Determine the (X, Y) coordinate at the center of the cell enclosing the given text.  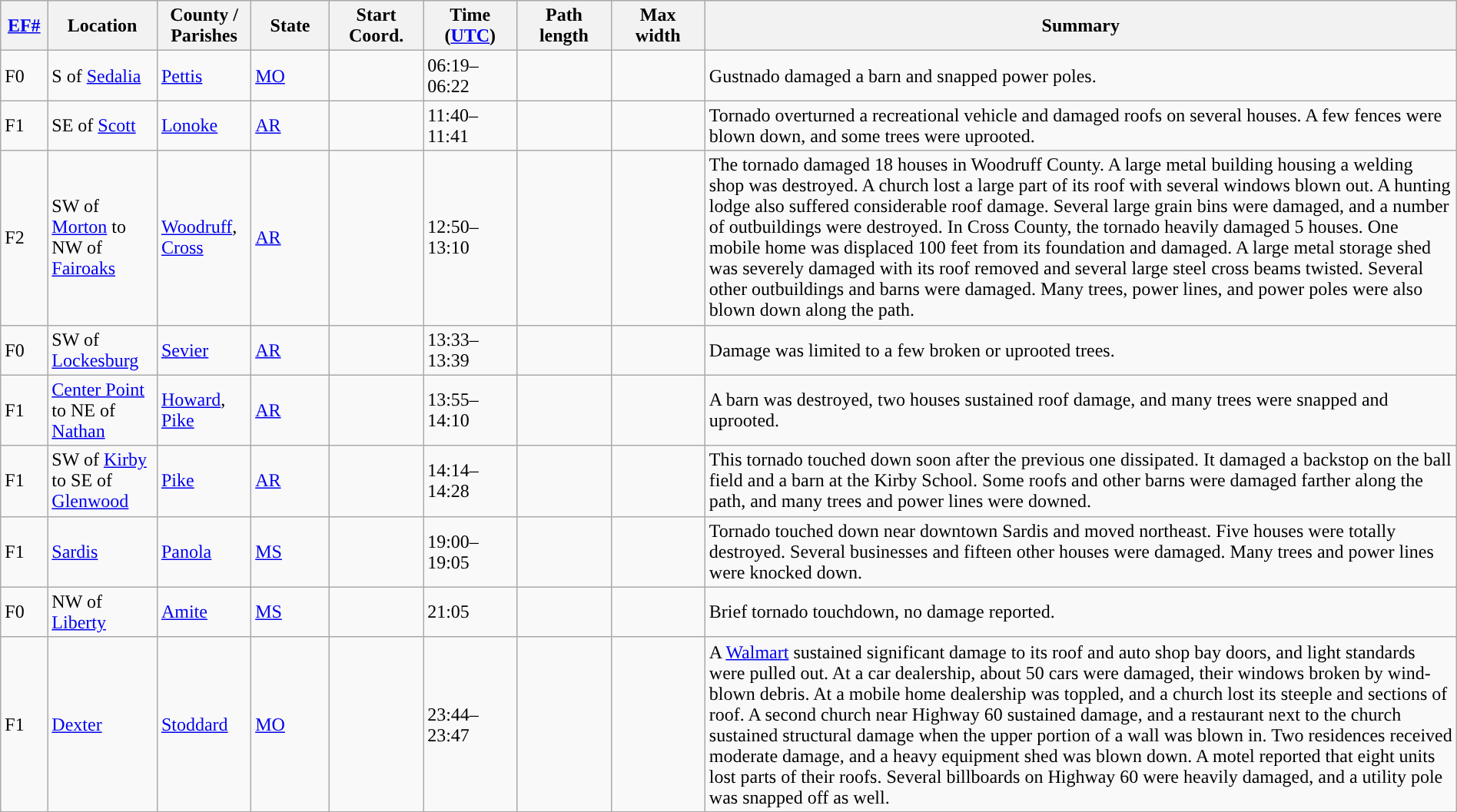
12:50–13:10 (470, 238)
F2 (25, 238)
A barn was destroyed, two houses sustained roof damage, and many trees were snapped and uprooted. (1080, 410)
S of Sedalia (103, 75)
SE of Scott (103, 126)
Panola (204, 552)
Path length (564, 26)
NW of Liberty (103, 611)
06:19–06:22 (470, 75)
SW of Lockesburg (103, 350)
Dexter (103, 724)
Lonoke (204, 126)
14:14–14:28 (470, 481)
Sardis (103, 552)
Pettis (204, 75)
Summary (1080, 26)
Center Point to NE of Nathan (103, 410)
Damage was limited to a few broken or uprooted trees. (1080, 350)
State (290, 26)
EF# (25, 26)
Time (UTC) (470, 26)
SW of Kirby to SE of Glenwood (103, 481)
19:00–19:05 (470, 552)
Brief tornado touchdown, no damage reported. (1080, 611)
Stoddard (204, 724)
Location (103, 26)
SW of Morton to NW of Fairoaks (103, 238)
11:40–11:41 (470, 126)
Max width (658, 26)
Woodruff, Cross (204, 238)
Gustnado damaged a barn and snapped power poles. (1080, 75)
Tornado overturned a recreational vehicle and damaged roofs on several houses. A few fences were blown down, and some trees were uprooted. (1080, 126)
County / Parishes (204, 26)
23:44–23:47 (470, 724)
13:55–14:10 (470, 410)
21:05 (470, 611)
Sevier (204, 350)
13:33–13:39 (470, 350)
Pike (204, 481)
Start Coord. (376, 26)
Amite (204, 611)
Howard, Pike (204, 410)
